Find where the given text appears and provide that cell's center as (x, y) coordinate. 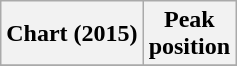
Chart (2015) (72, 34)
Peakposition (189, 34)
